Find where the given text appears and provide that cell's center as (x, y) coordinate. 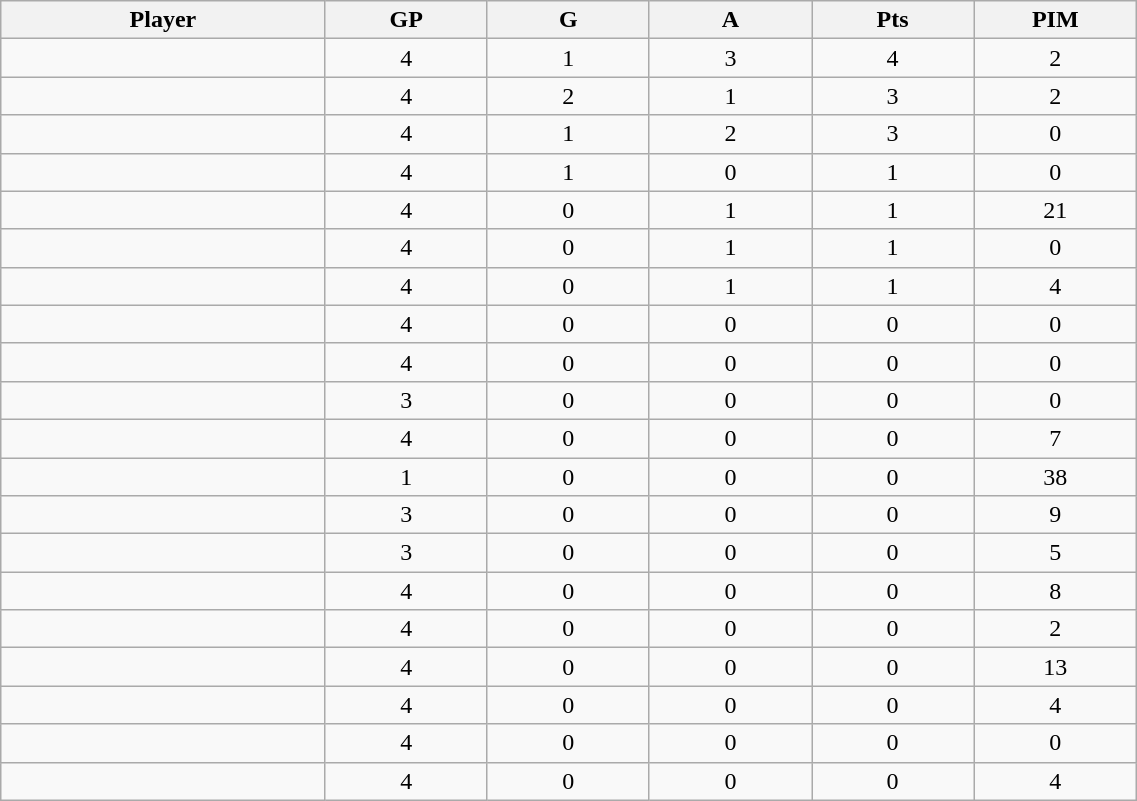
13 (1056, 667)
Pts (893, 20)
5 (1056, 553)
9 (1056, 515)
8 (1056, 591)
A (730, 20)
GP (406, 20)
Player (163, 20)
PIM (1056, 20)
21 (1056, 210)
G (568, 20)
7 (1056, 438)
38 (1056, 477)
